Find where the given text appears and provide that cell's center as (x, y) coordinate. 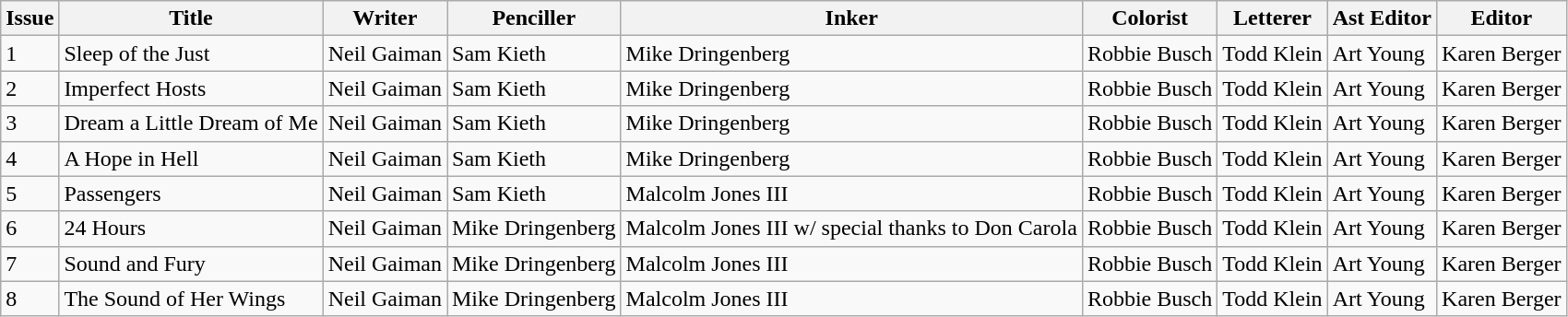
Colorist (1149, 18)
7 (30, 264)
24 Hours (191, 229)
Sound and Fury (191, 264)
Malcolm Jones III w/ special thanks to Don Carola (851, 229)
1 (30, 53)
Ast Editor (1382, 18)
8 (30, 299)
4 (30, 158)
A Hope in Hell (191, 158)
Inker (851, 18)
Issue (30, 18)
Sleep of the Just (191, 53)
Penciller (533, 18)
Letterer (1273, 18)
Editor (1502, 18)
Title (191, 18)
Imperfect Hosts (191, 88)
2 (30, 88)
The Sound of Her Wings (191, 299)
Dream a Little Dream of Me (191, 123)
6 (30, 229)
3 (30, 123)
Passengers (191, 194)
Writer (385, 18)
5 (30, 194)
